From the cell containing the given text, extract its center point as [X, Y] coordinate. 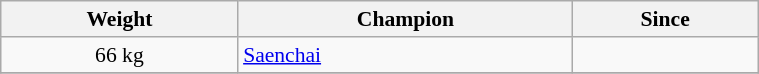
Champion [406, 19]
66 kg [120, 55]
Weight [120, 19]
Saenchai [406, 55]
Since [666, 19]
